For the text-containing cell, return its midpoint in (X, Y) coordinate format. 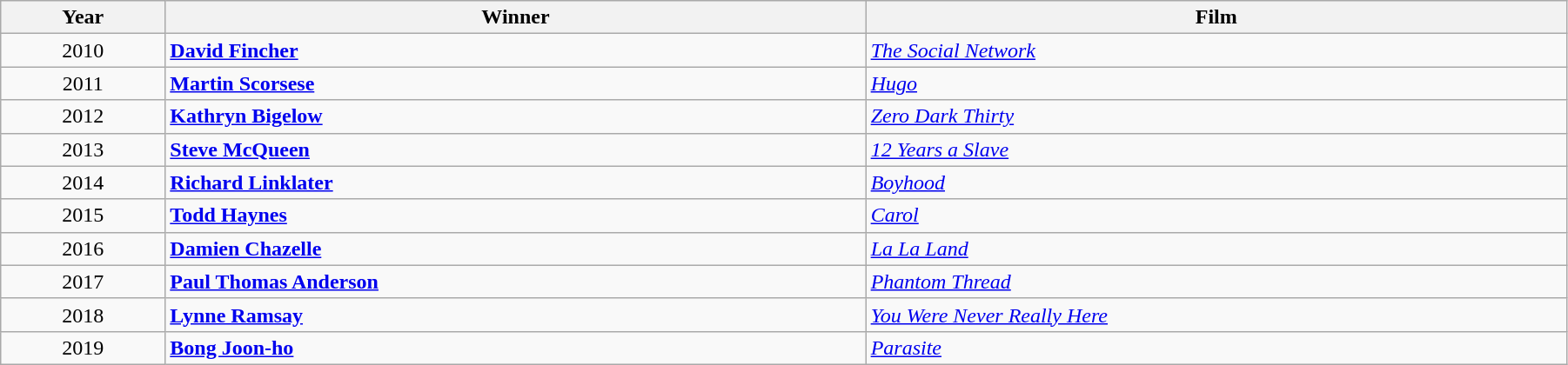
Phantom Thread (1216, 282)
The Social Network (1216, 50)
2011 (84, 83)
2013 (84, 149)
2016 (84, 249)
Parasite (1216, 348)
Boyhood (1216, 182)
Todd Haynes (515, 216)
You Were Never Really Here (1216, 315)
Steve McQueen (515, 149)
Year (84, 17)
2018 (84, 315)
2014 (84, 182)
Winner (515, 17)
Martin Scorsese (515, 83)
La La Land (1216, 249)
2012 (84, 116)
Damien Chazelle (515, 249)
2015 (84, 216)
12 Years a Slave (1216, 149)
Carol (1216, 216)
Film (1216, 17)
2010 (84, 50)
2017 (84, 282)
Bong Joon-ho (515, 348)
Paul Thomas Anderson (515, 282)
Zero Dark Thirty (1216, 116)
2019 (84, 348)
Hugo (1216, 83)
Richard Linklater (515, 182)
Lynne Ramsay (515, 315)
David Fincher (515, 50)
Kathryn Bigelow (515, 116)
